Scan for the cell matching the given text and deliver its (x, y) coordinate at center. 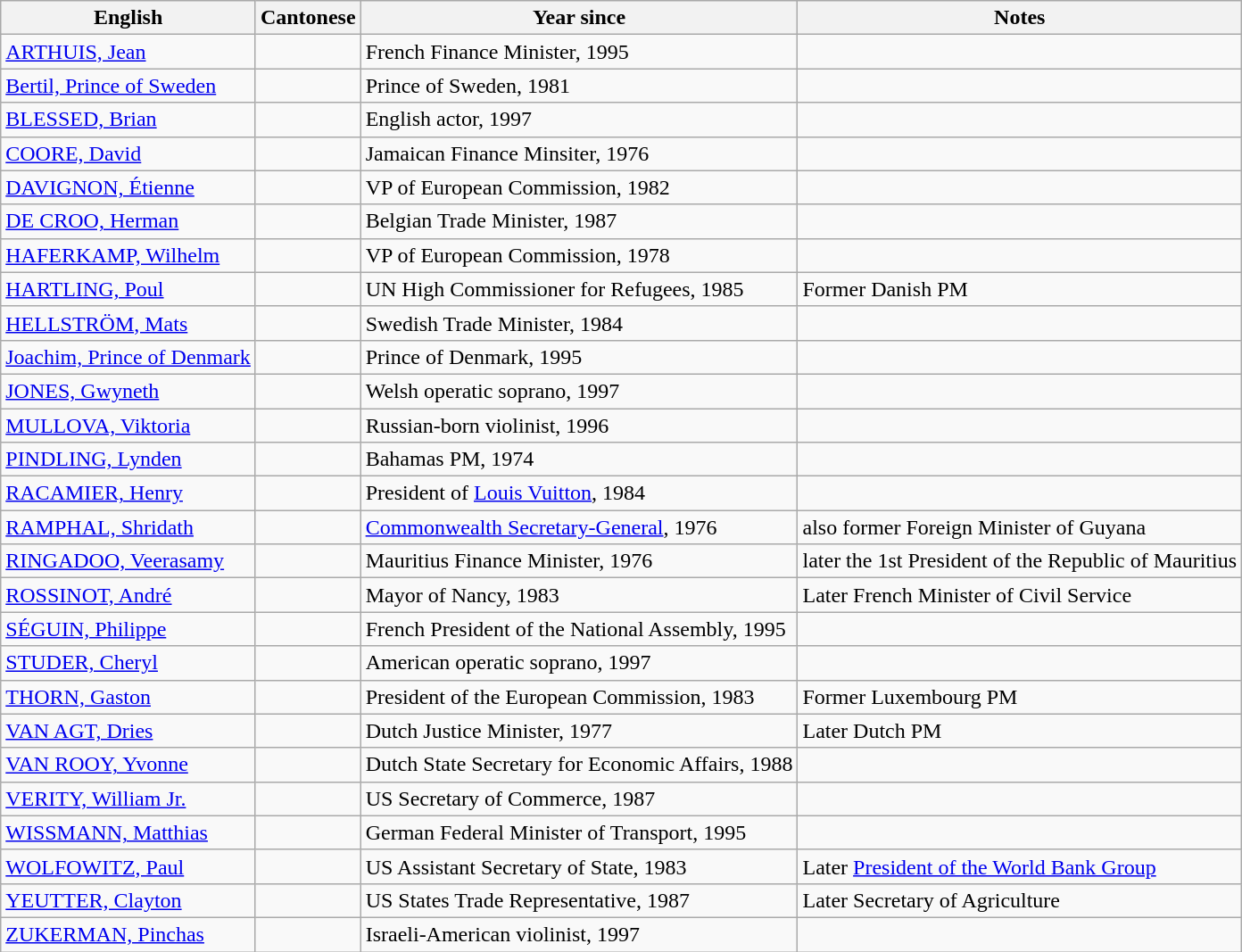
Former Danish PM (1020, 289)
later the 1st President of the Republic of Mauritius (1020, 561)
President of Louis Vuitton, 1984 (579, 493)
SÉGUIN, Philippe (128, 629)
ROSSINOT, André (128, 595)
VAN AGT, Dries (128, 731)
Mayor of Nancy, 1983 (579, 595)
DAVIGNON, Étienne (128, 187)
US States Trade Representative, 1987 (579, 900)
JONES, Gwyneth (128, 391)
Prince of Sweden, 1981 (579, 86)
Jamaican Finance Minsiter, 1976 (579, 153)
HELLSTRÖM, Mats (128, 323)
Bahamas PM, 1974 (579, 459)
Former Luxembourg PM (1020, 697)
also former Foreign Minister of Guyana (1020, 527)
YEUTTER, Clayton (128, 900)
Notes (1020, 18)
Year since (579, 18)
WOLFOWITZ, Paul (128, 866)
BLESSED, Brian (128, 120)
ZUKERMAN, Pinchas (128, 934)
Israeli-American violinist, 1997 (579, 934)
VP of European Commission, 1982 (579, 187)
Later Secretary of Agriculture (1020, 900)
Bertil, Prince of Sweden (128, 86)
PINDLING, Lynden (128, 459)
DE CROO, Herman (128, 221)
MULLOVA, Viktoria (128, 426)
Russian-born violinist, 1996 (579, 426)
Later President of the World Bank Group (1020, 866)
Later French Minister of Civil Service (1020, 595)
Prince of Denmark, 1995 (579, 357)
STUDER, Cheryl (128, 663)
President of the European Commission, 1983 (579, 697)
RACAMIER, Henry (128, 493)
US Assistant Secretary of State, 1983 (579, 866)
Mauritius Finance Minister, 1976 (579, 561)
COORE, David (128, 153)
VERITY, William Jr. (128, 799)
US Secretary of Commerce, 1987 (579, 799)
WISSMANN, Matthias (128, 832)
RAMPHAL, Shridath (128, 527)
VP of European Commission, 1978 (579, 255)
UN High Commissioner for Refugees, 1985 (579, 289)
Swedish Trade Minister, 1984 (579, 323)
English actor, 1997 (579, 120)
German Federal Minister of Transport, 1995 (579, 832)
ARTHUIS, Jean (128, 52)
Welsh operatic soprano, 1997 (579, 391)
French Finance Minister, 1995 (579, 52)
HAFERKAMP, Wilhelm (128, 255)
THORN, Gaston (128, 697)
RINGADOO, Veerasamy (128, 561)
HARTLING, Poul (128, 289)
Cantonese (308, 18)
Commonwealth Secretary-General, 1976 (579, 527)
Joachim, Prince of Denmark (128, 357)
English (128, 18)
American operatic soprano, 1997 (579, 663)
Later Dutch PM (1020, 731)
Dutch Justice Minister, 1977 (579, 731)
VAN ROOY, Yvonne (128, 765)
Belgian Trade Minister, 1987 (579, 221)
Dutch State Secretary for Economic Affairs, 1988 (579, 765)
French President of the National Assembly, 1995 (579, 629)
